For the text-containing cell, return its midpoint in [X, Y] coordinate format. 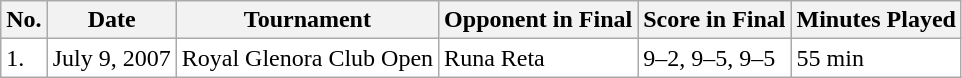
July 9, 2007 [112, 58]
Opponent in Final [538, 20]
Date [112, 20]
1. [24, 58]
Runa Reta [538, 58]
9–2, 9–5, 9–5 [714, 58]
Royal Glenora Club Open [307, 58]
Minutes Played [876, 20]
Tournament [307, 20]
55 min [876, 58]
Score in Final [714, 20]
No. [24, 20]
